Scan for the cell matching the given text and deliver its (x, y) coordinate at center. 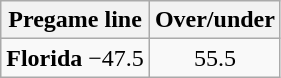
55.5 (214, 58)
Pregame line (76, 20)
Over/under (214, 20)
Florida −47.5 (76, 58)
